Extract the [x, y] coordinate from the center of the cell holding the provided text.  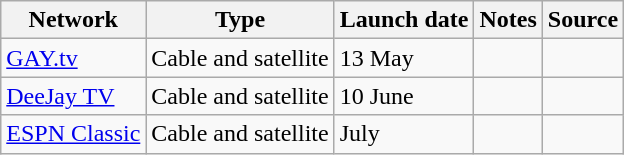
Network [74, 20]
ESPN Classic [74, 134]
13 May [404, 58]
Notes [508, 20]
GAY.tv [74, 58]
July [404, 134]
Launch date [404, 20]
10 June [404, 96]
Type [240, 20]
DeeJay TV [74, 96]
Source [582, 20]
